Output the [x, y] coordinate of the center of the cell containing the given text.  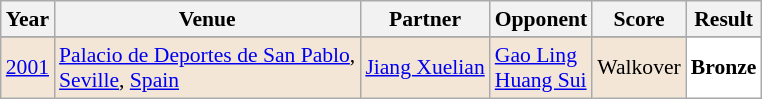
Score [639, 19]
2001 [28, 68]
Palacio de Deportes de San Pablo,Seville, Spain [207, 68]
Venue [207, 19]
Jiang Xuelian [424, 68]
Year [28, 19]
Result [724, 19]
Opponent [542, 19]
Gao Ling Huang Sui [542, 68]
Bronze [724, 68]
Partner [424, 19]
Walkover [639, 68]
